Determine the [x, y] coordinate at the center of the cell enclosing the given text.  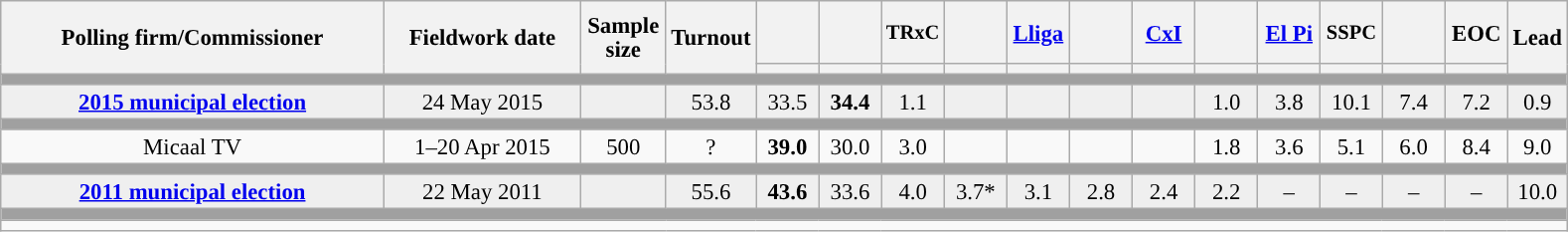
4.0 [912, 193]
0.9 [1537, 102]
2011 municipal election [193, 193]
22 May 2011 [482, 193]
El Pi [1290, 32]
33.6 [851, 193]
CxI [1165, 32]
34.4 [851, 102]
2.2 [1226, 193]
1.0 [1226, 102]
Micaal TV [193, 147]
24 May 2015 [482, 102]
3.6 [1290, 147]
6.0 [1413, 147]
7.2 [1477, 102]
Polling firm/Commissioner [193, 38]
33.5 [787, 102]
43.6 [787, 193]
1.8 [1226, 147]
7.4 [1413, 102]
2015 municipal election [193, 102]
10.1 [1351, 102]
? [711, 147]
39.0 [787, 147]
10.0 [1537, 193]
3.7* [976, 193]
3.8 [1290, 102]
2.4 [1165, 193]
8.4 [1477, 147]
2.8 [1101, 193]
55.6 [711, 193]
3.1 [1037, 193]
30.0 [851, 147]
SSPC [1351, 32]
3.0 [912, 147]
Turnout [711, 38]
Sample size [623, 38]
TRxC [912, 32]
5.1 [1351, 147]
9.0 [1537, 147]
1–20 Apr 2015 [482, 147]
500 [623, 147]
53.8 [711, 102]
Lliga [1037, 32]
1.1 [912, 102]
Fieldwork date [482, 38]
EOC [1477, 32]
Lead [1537, 38]
